Find where the given text appears and provide that cell's center as [x, y] coordinate. 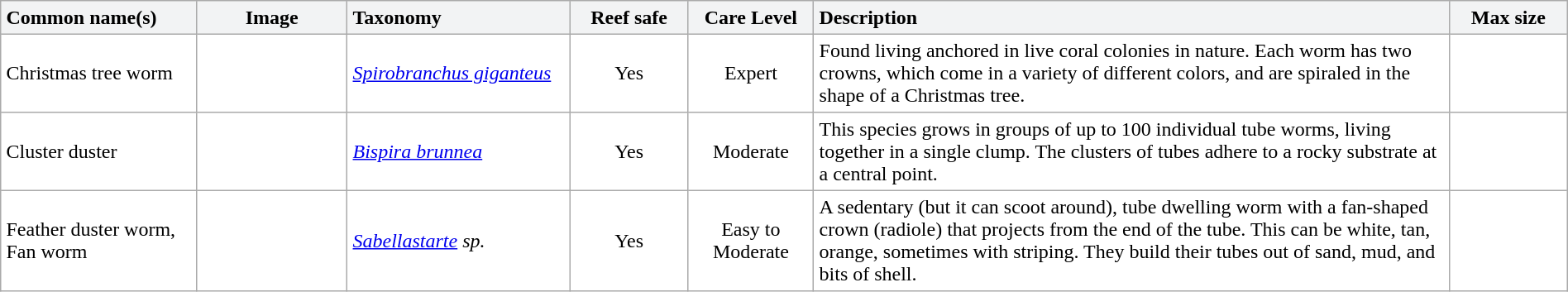
Christmas tree worm [99, 73]
Reef safe [629, 17]
Max size [1508, 17]
Cluster duster [99, 151]
Expert [751, 73]
Sabellastarte sp. [458, 241]
Taxonomy [458, 17]
Common name(s) [99, 17]
Bispira brunnea [458, 151]
Care Level [751, 17]
Easy to Moderate [751, 241]
Feather duster worm, Fan worm [99, 241]
Spirobranchus giganteus [458, 73]
Image [272, 17]
Moderate [751, 151]
Description [1131, 17]
